Return [X, Y] of the center of cell containing provided text 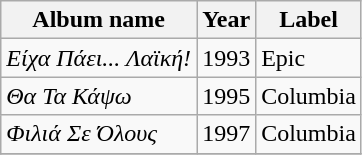
Φιλιά Σε Όλους [99, 134]
1993 [226, 58]
1997 [226, 134]
Year [226, 20]
Θα Τα Κάψω [99, 96]
Epic [309, 58]
1995 [226, 96]
Είχα Πάει... Λαϊκή! [99, 58]
Album name [99, 20]
Label [309, 20]
